For the text-containing cell, return its midpoint in (x, y) coordinate format. 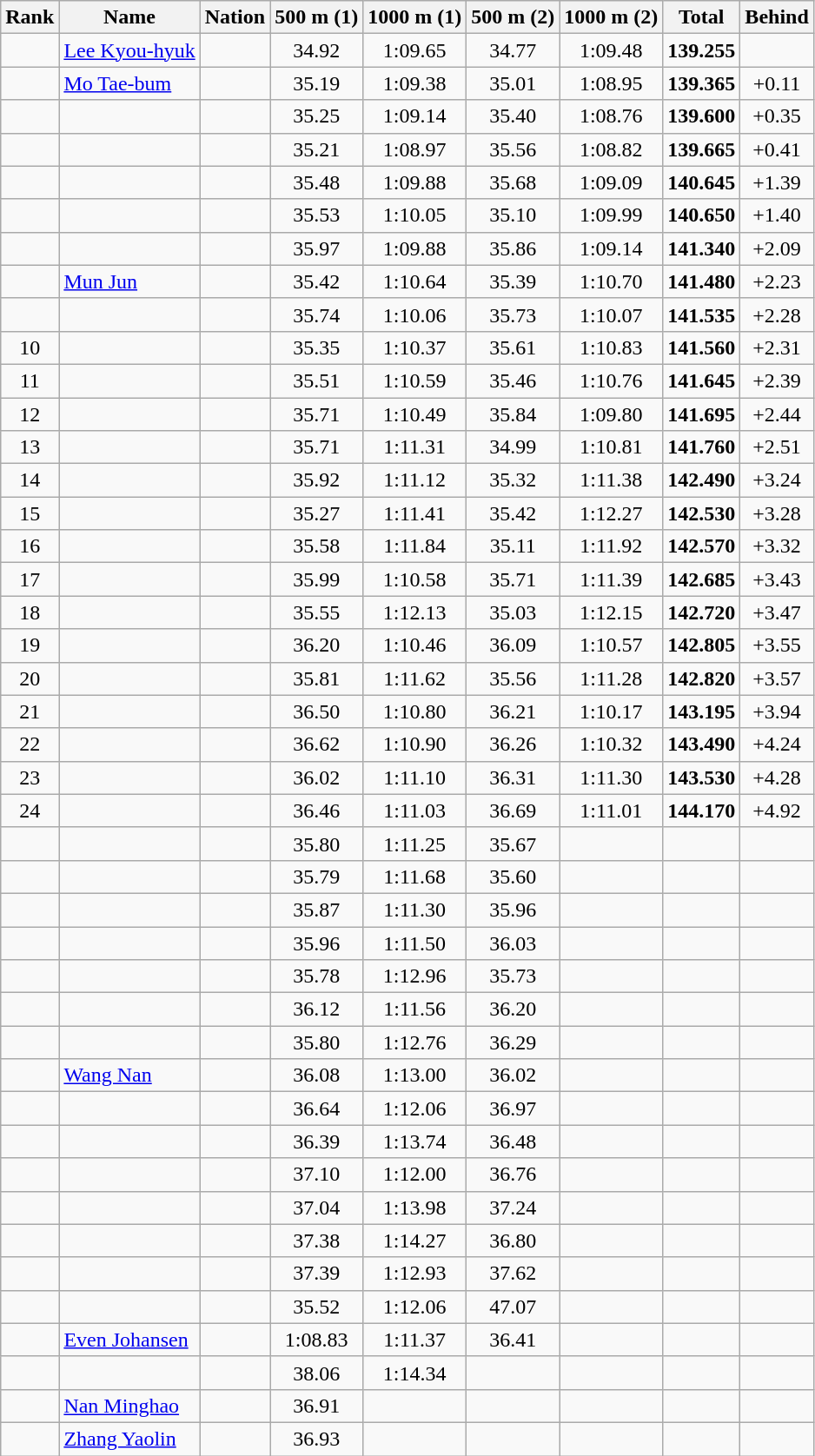
35.10 (513, 215)
36.80 (513, 1241)
36.48 (513, 1142)
142.530 (702, 513)
38.06 (316, 1373)
37.10 (316, 1175)
37.39 (316, 1274)
1:12.96 (415, 976)
Mun Jun (129, 281)
139.600 (702, 116)
140.645 (702, 182)
1:08.76 (612, 116)
1:11.28 (612, 678)
35.52 (316, 1307)
+3.94 (777, 711)
1:10.64 (415, 281)
144.170 (702, 811)
36.21 (513, 711)
1:11.37 (415, 1340)
20 (30, 678)
139.365 (702, 83)
140.650 (702, 215)
+4.92 (777, 811)
14 (30, 480)
+3.55 (777, 645)
35.01 (513, 83)
141.695 (702, 414)
35.55 (316, 612)
143.195 (702, 711)
1:11.62 (415, 678)
141.645 (702, 381)
1:10.06 (415, 314)
34.77 (513, 50)
1:09.09 (612, 182)
12 (30, 414)
142.805 (702, 645)
17 (30, 579)
142.820 (702, 678)
37.62 (513, 1274)
1:10.37 (415, 347)
36.93 (316, 1439)
36.91 (316, 1406)
35.32 (513, 480)
+3.24 (777, 480)
35.74 (316, 314)
142.720 (702, 612)
36.76 (513, 1175)
36.03 (513, 943)
Nation (235, 17)
+1.40 (777, 215)
1000 m (1) (415, 17)
1:08.95 (612, 83)
34.92 (316, 50)
Total (702, 17)
36.08 (316, 1075)
35.51 (316, 381)
36.31 (513, 778)
1:11.84 (415, 546)
+2.31 (777, 347)
1:10.90 (415, 745)
Behind (777, 17)
Wang Nan (129, 1075)
35.67 (513, 844)
35.86 (513, 248)
11 (30, 381)
1:10.32 (612, 745)
1:11.39 (612, 579)
35.35 (316, 347)
143.490 (702, 745)
141.560 (702, 347)
+3.28 (777, 513)
1:11.92 (612, 546)
500 m (2) (513, 17)
1:08.83 (316, 1340)
1:10.05 (415, 215)
35.92 (316, 480)
1:14.34 (415, 1373)
35.78 (316, 976)
1:12.15 (612, 612)
143.530 (702, 778)
37.24 (513, 1208)
36.64 (316, 1109)
142.570 (702, 546)
35.53 (316, 215)
1:10.57 (612, 645)
141.535 (702, 314)
1:09.48 (612, 50)
22 (30, 745)
35.60 (513, 877)
36.62 (316, 745)
+2.09 (777, 248)
35.21 (316, 149)
1:10.59 (415, 381)
35.99 (316, 579)
13 (30, 447)
1:10.07 (612, 314)
1:10.83 (612, 347)
1:11.01 (612, 811)
35.19 (316, 83)
Name (129, 17)
1:11.41 (415, 513)
Zhang Yaolin (129, 1439)
+0.41 (777, 149)
139.255 (702, 50)
35.58 (316, 546)
1:09.38 (415, 83)
1000 m (2) (612, 17)
36.09 (513, 645)
1:10.46 (415, 645)
1:10.49 (415, 414)
23 (30, 778)
1:11.25 (415, 844)
+3.47 (777, 612)
Nan Minghao (129, 1406)
Even Johansen (129, 1340)
1:12.76 (415, 1042)
Lee Kyou-hyuk (129, 50)
35.87 (316, 910)
1:10.17 (612, 711)
+2.23 (777, 281)
37.04 (316, 1208)
35.61 (513, 347)
1:14.27 (415, 1241)
36.26 (513, 745)
35.84 (513, 414)
35.46 (513, 381)
1:08.97 (415, 149)
500 m (1) (316, 17)
142.685 (702, 579)
1:11.31 (415, 447)
+3.43 (777, 579)
1:10.81 (612, 447)
141.340 (702, 248)
+4.28 (777, 778)
36.46 (316, 811)
1:11.12 (415, 480)
35.11 (513, 546)
142.490 (702, 480)
+0.11 (777, 83)
36.41 (513, 1340)
37.38 (316, 1241)
16 (30, 546)
19 (30, 645)
+3.32 (777, 546)
35.97 (316, 248)
1:10.58 (415, 579)
1:09.80 (612, 414)
1:11.03 (415, 811)
36.50 (316, 711)
18 (30, 612)
21 (30, 711)
34.99 (513, 447)
+2.44 (777, 414)
+2.39 (777, 381)
35.40 (513, 116)
1:09.65 (415, 50)
15 (30, 513)
35.27 (316, 513)
Mo Tae-bum (129, 83)
36.97 (513, 1109)
47.07 (513, 1307)
35.48 (316, 182)
1:08.82 (612, 149)
35.81 (316, 678)
35.68 (513, 182)
1:12.27 (612, 513)
1:09.99 (612, 215)
1:13.74 (415, 1142)
139.665 (702, 149)
1:13.00 (415, 1075)
1:11.38 (612, 480)
+2.28 (777, 314)
24 (30, 811)
141.480 (702, 281)
35.79 (316, 877)
+0.35 (777, 116)
1:10.76 (612, 381)
10 (30, 347)
+2.51 (777, 447)
35.25 (316, 116)
1:11.50 (415, 943)
1:11.56 (415, 1009)
36.29 (513, 1042)
141.760 (702, 447)
1:11.68 (415, 877)
1:12.13 (415, 612)
36.39 (316, 1142)
35.03 (513, 612)
+4.24 (777, 745)
+1.39 (777, 182)
35.39 (513, 281)
1:11.10 (415, 778)
1:13.98 (415, 1208)
36.69 (513, 811)
36.12 (316, 1009)
Rank (30, 17)
1:12.00 (415, 1175)
1:10.80 (415, 711)
1:12.93 (415, 1274)
+3.57 (777, 678)
1:10.70 (612, 281)
